Search for the cell housing the specified text and yield its [x, y] center coordinate. 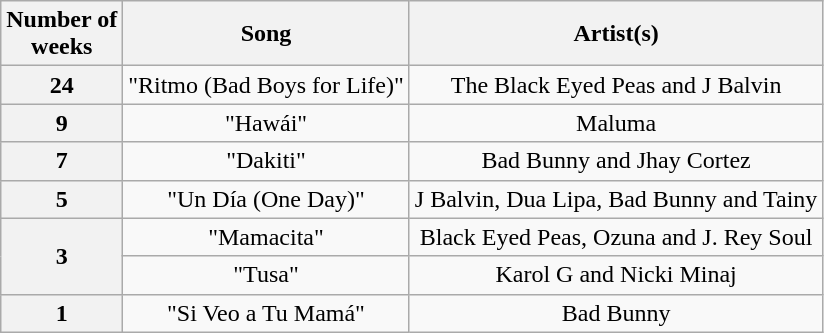
Bad Bunny and Jhay Cortez [616, 161]
24 [62, 85]
"Hawái" [266, 123]
Karol G and Nicki Minaj [616, 275]
Bad Bunny [616, 313]
"Tusa" [266, 275]
Artist(s) [616, 34]
7 [62, 161]
1 [62, 313]
Black Eyed Peas, Ozuna and J. Rey Soul [616, 237]
The Black Eyed Peas and J Balvin [616, 85]
"Ritmo (Bad Boys for Life)" [266, 85]
Number ofweeks [62, 34]
"Dakiti" [266, 161]
"Mamacita" [266, 237]
Maluma [616, 123]
"Un Día (One Day)" [266, 199]
J Balvin, Dua Lipa, Bad Bunny and Tainy [616, 199]
"Si Veo a Tu Mamá" [266, 313]
5 [62, 199]
3 [62, 256]
9 [62, 123]
Song [266, 34]
